From the cell containing the given text, extract its center point as [x, y] coordinate. 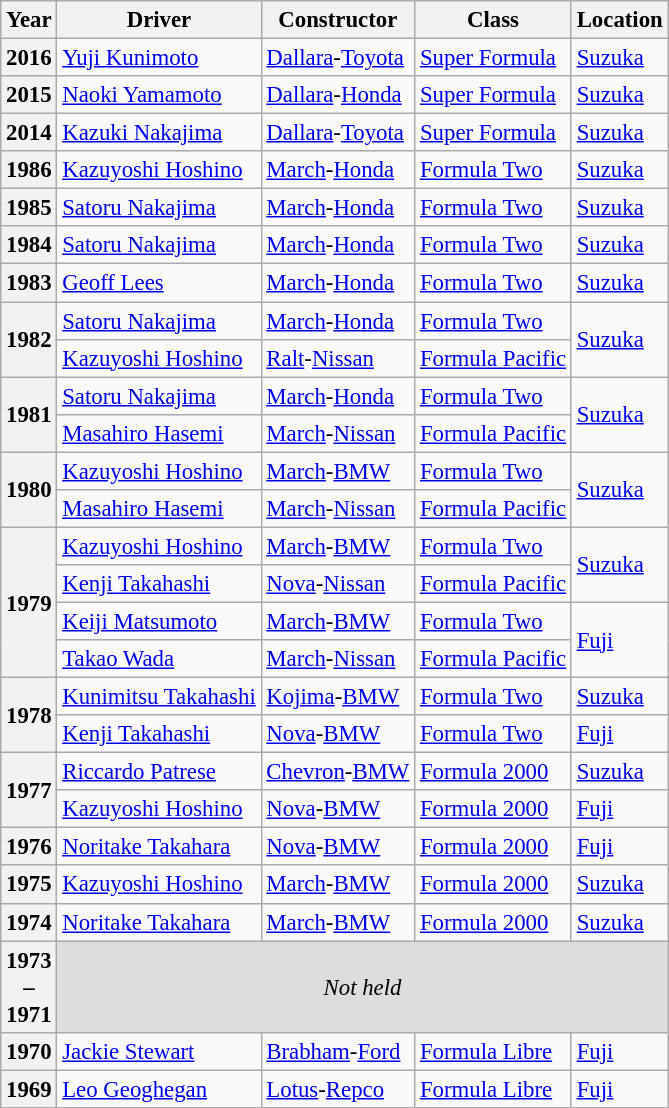
1974 [29, 922]
Kazuki Nakajima [159, 133]
Takao Wada [159, 659]
1982 [29, 340]
1980 [29, 490]
Class [494, 20]
Driver [159, 20]
1973–1971 [29, 987]
1986 [29, 170]
Constructor [338, 20]
2014 [29, 133]
1985 [29, 208]
Yuji Kunimoto [159, 58]
2016 [29, 58]
Ralt-Nissan [338, 358]
Brabham-Ford [338, 1051]
Not held [362, 987]
Keiji Matsumoto [159, 621]
1981 [29, 414]
1970 [29, 1051]
Dallara-Honda [338, 95]
Kunimitsu Takahashi [159, 697]
1983 [29, 283]
Chevron-BMW [338, 772]
Naoki Yamamoto [159, 95]
1979 [29, 602]
1984 [29, 245]
1977 [29, 790]
1978 [29, 716]
Year [29, 20]
Leo Geoghegan [159, 1089]
Location [620, 20]
1976 [29, 847]
Riccardo Patrese [159, 772]
Nova-Nissan [338, 584]
2015 [29, 95]
Jackie Stewart [159, 1051]
Kojima-BMW [338, 697]
1969 [29, 1089]
1975 [29, 885]
Geoff Lees [159, 283]
Lotus-Repco [338, 1089]
